From the cell containing the given text, extract its center point as [X, Y] coordinate. 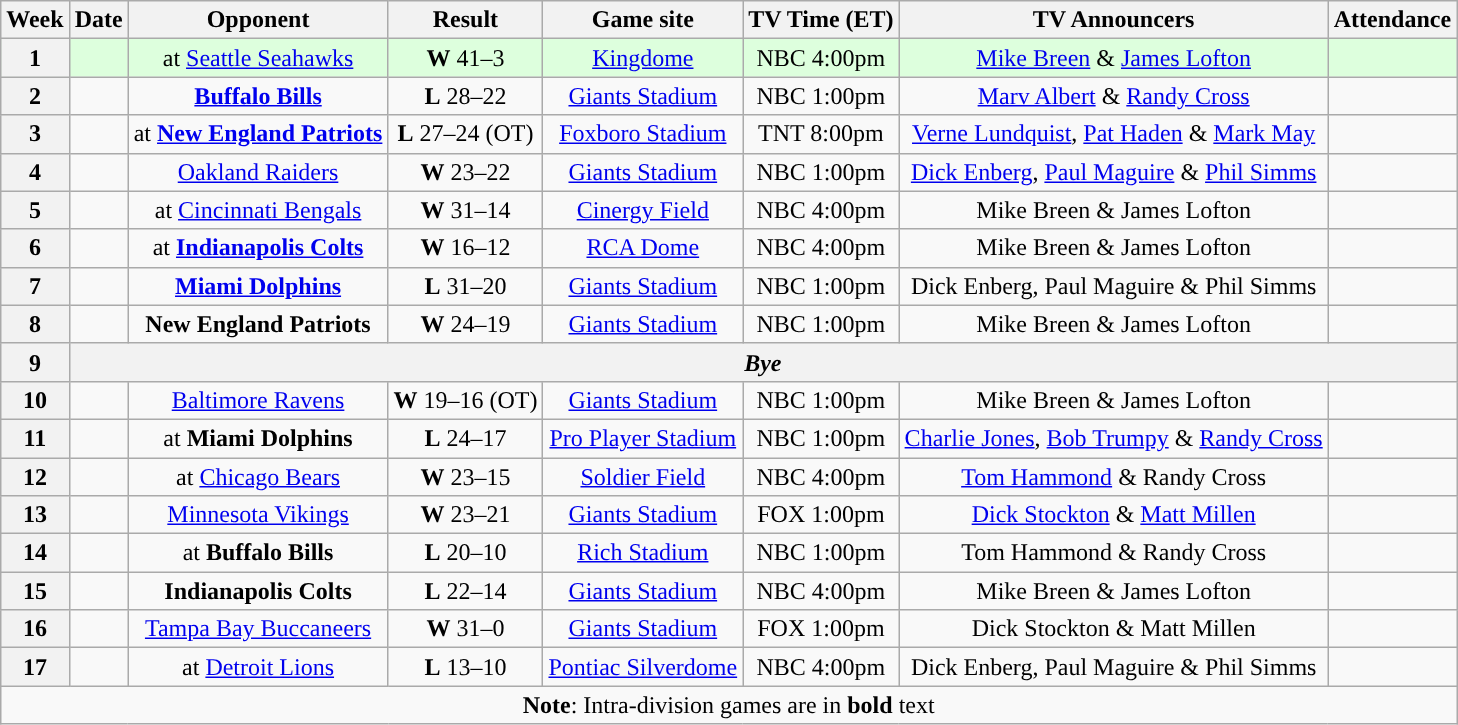
4 [35, 172]
Pro Player Stadium [643, 438]
Week [35, 20]
W 41–3 [466, 58]
W 31–0 [466, 629]
Cinergy Field [643, 210]
15 [35, 591]
at Detroit Lions [258, 667]
Attendance [1392, 20]
Oakland Raiders [258, 172]
W 16–12 [466, 248]
Miami Dolphins [258, 286]
12 [35, 477]
W 31–14 [466, 210]
13 [35, 515]
New England Patriots [258, 324]
W 24–19 [466, 324]
Bye [762, 362]
17 [35, 667]
RCA Dome [643, 248]
Opponent [258, 20]
L 28–22 [466, 96]
Buffalo Bills [258, 96]
at New England Patriots [258, 134]
3 [35, 134]
at Cincinnati Bengals [258, 210]
L 27–24 (OT) [466, 134]
W 19–16 (OT) [466, 400]
L 22–14 [466, 591]
L 31–20 [466, 286]
L 24–17 [466, 438]
2 [35, 96]
L 20–10 [466, 553]
Charlie Jones, Bob Trumpy & Randy Cross [1114, 438]
Result [466, 20]
W 23–22 [466, 172]
Indianapolis Colts [258, 591]
Kingdome [643, 58]
6 [35, 248]
Date [98, 20]
1 [35, 58]
7 [35, 286]
TV Announcers [1114, 20]
at Indianapolis Colts [258, 248]
Tampa Bay Buccaneers [258, 629]
TNT 8:00pm [821, 134]
8 [35, 324]
Pontiac Silverdome [643, 667]
Baltimore Ravens [258, 400]
16 [35, 629]
14 [35, 553]
Soldier Field [643, 477]
10 [35, 400]
TV Time (ET) [821, 20]
Verne Lundquist, Pat Haden & Mark May [1114, 134]
L 13–10 [466, 667]
at Buffalo Bills [258, 553]
Minnesota Vikings [258, 515]
Foxboro Stadium [643, 134]
11 [35, 438]
W 23–21 [466, 515]
Note: Intra-division games are in bold text [729, 705]
Game site [643, 20]
at Seattle Seahawks [258, 58]
Rich Stadium [643, 553]
9 [35, 362]
at Chicago Bears [258, 477]
Marv Albert & Randy Cross [1114, 96]
W 23–15 [466, 477]
at Miami Dolphins [258, 438]
5 [35, 210]
